From the cell containing the given text, extract its center point as [X, Y] coordinate. 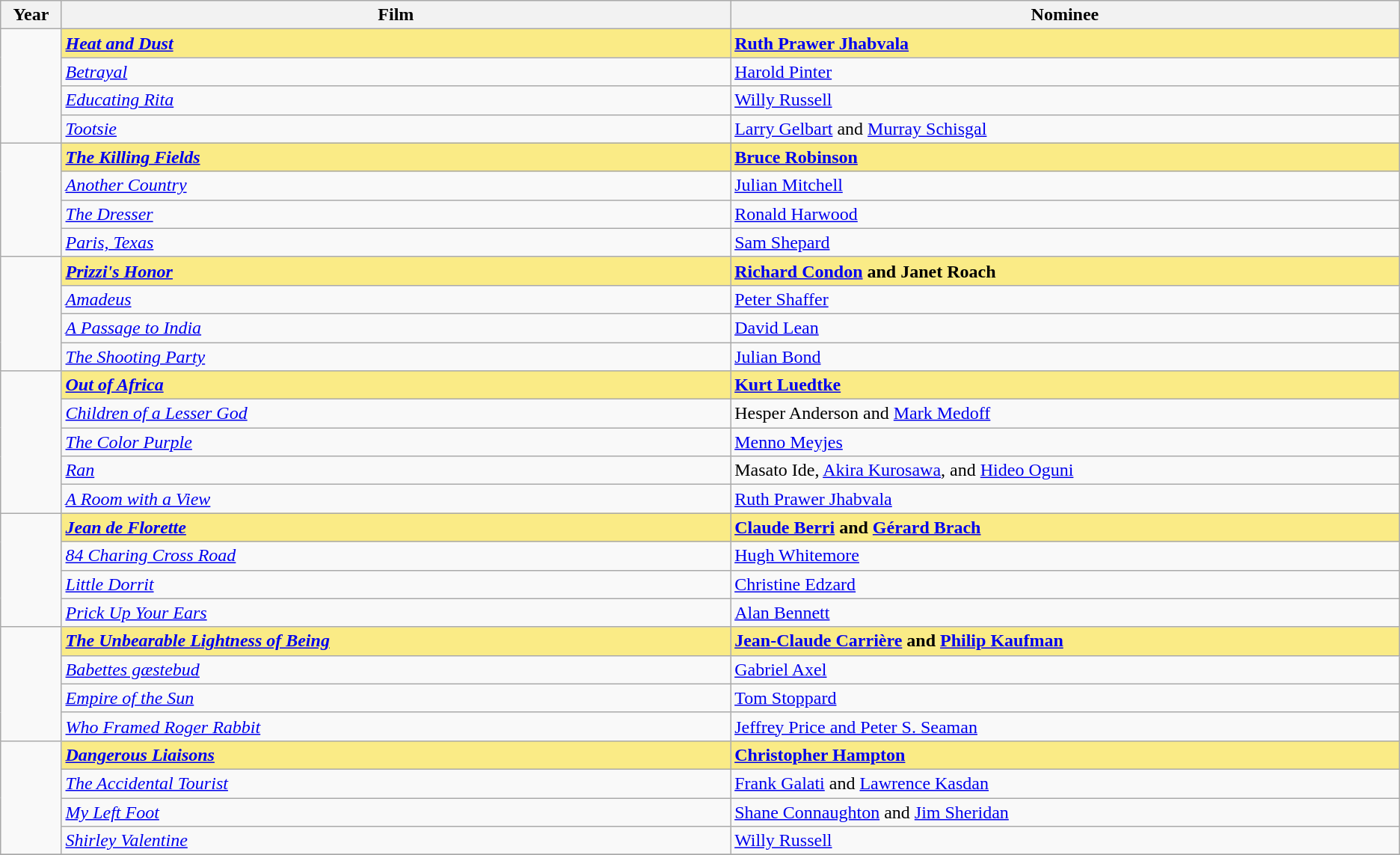
Richard Condon and Janet Roach [1065, 271]
Prizzi's Honor [396, 271]
Dangerous Liaisons [396, 755]
Ran [396, 471]
Prick Up Your Ears [396, 613]
Kurt Luedtke [1065, 385]
Babettes gæstebud [396, 669]
Sam Shepard [1065, 242]
Harold Pinter [1065, 72]
Jean de Florette [396, 527]
Nominee [1065, 15]
Jean-Claude Carrière and Philip Kaufman [1065, 641]
The Unbearable Lightness of Being [396, 641]
My Left Foot [396, 812]
David Lean [1065, 328]
A Room with a View [396, 499]
Year [31, 15]
Tom Stoppard [1065, 698]
The Color Purple [396, 442]
Little Dorrit [396, 584]
84 Charing Cross Road [396, 556]
Film [396, 15]
Ronald Harwood [1065, 214]
The Killing Fields [396, 157]
Hugh Whitemore [1065, 556]
A Passage to India [396, 328]
Julian Mitchell [1065, 186]
Paris, Texas [396, 242]
Betrayal [396, 72]
Educating Rita [396, 100]
Masato Ide, Akira Kurosawa, and Hideo Oguni [1065, 471]
Hesper Anderson and Mark Medoff [1065, 414]
Claude Berri and Gérard Brach [1065, 527]
Christine Edzard [1065, 584]
Empire of the Sun [396, 698]
Bruce Robinson [1065, 157]
The Dresser [396, 214]
Christopher Hampton [1065, 755]
Tootsie [396, 129]
Jeffrey Price and Peter S. Seaman [1065, 726]
The Shooting Party [396, 357]
Another Country [396, 186]
Children of a Lesser God [396, 414]
Peter Shaffer [1065, 299]
Who Framed Roger Rabbit [396, 726]
Gabriel Axel [1065, 669]
Amadeus [396, 299]
Shane Connaughton and Jim Sheridan [1065, 812]
Frank Galati and Lawrence Kasdan [1065, 783]
Julian Bond [1065, 357]
Alan Bennett [1065, 613]
The Accidental Tourist [396, 783]
Larry Gelbart and Murray Schisgal [1065, 129]
Menno Meyjes [1065, 442]
Shirley Valentine [396, 841]
Out of Africa [396, 385]
Heat and Dust [396, 43]
